Capture the cell that displays the provided text and extract its (X, Y) central coordinate. 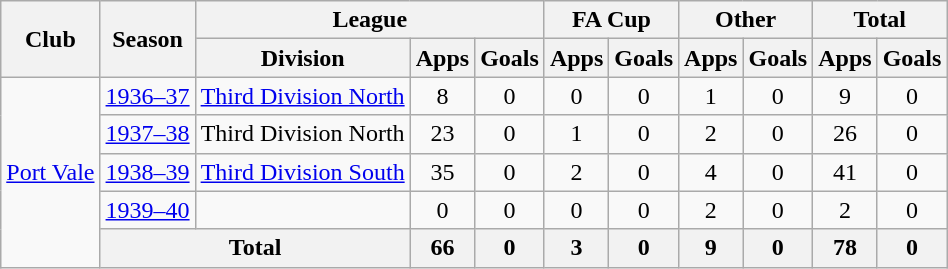
66 (442, 248)
8 (442, 96)
Port Vale (50, 172)
1938–39 (148, 172)
41 (845, 172)
League (370, 20)
FA Cup (611, 20)
3 (576, 248)
35 (442, 172)
23 (442, 134)
4 (711, 172)
Division (302, 58)
26 (845, 134)
1937–38 (148, 134)
Third Division South (302, 172)
1939–40 (148, 210)
78 (845, 248)
Other (746, 20)
Season (148, 39)
Club (50, 39)
1936–37 (148, 96)
